Find where the given text appears and provide that cell's center as [X, Y] coordinate. 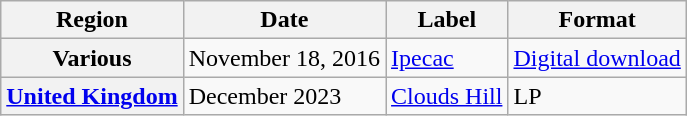
November 18, 2016 [284, 58]
United Kingdom [92, 96]
Digital download [597, 58]
Label [447, 20]
Date [284, 20]
Region [92, 20]
LP [597, 96]
Format [597, 20]
December 2023 [284, 96]
Various [92, 58]
Ipecac [447, 58]
Clouds Hill [447, 96]
